From the cell containing the given text, extract its center point as [x, y] coordinate. 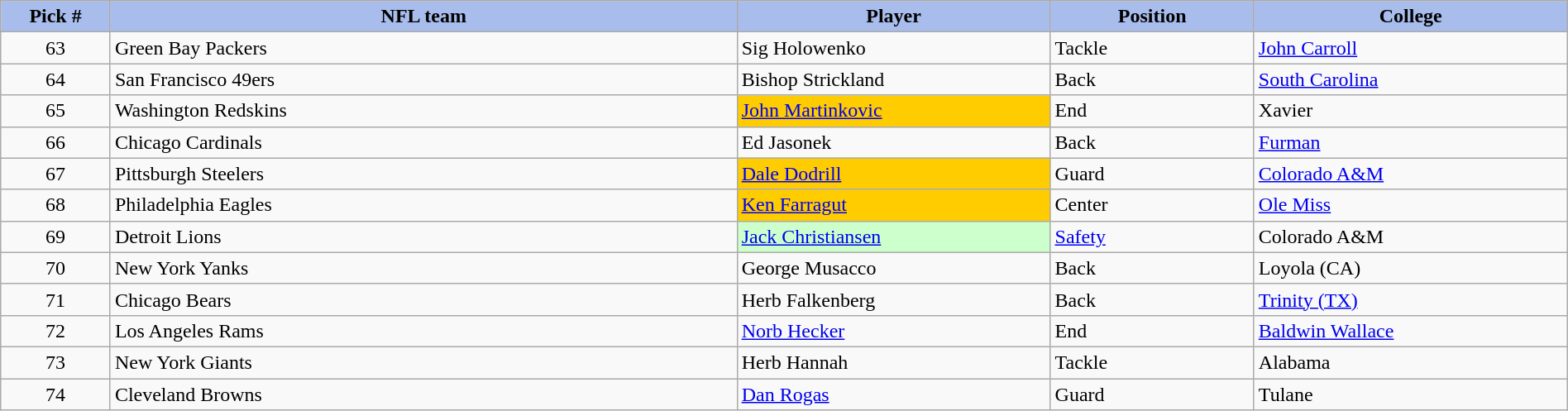
San Francisco 49ers [423, 79]
Pittsburgh Steelers [423, 174]
Green Bay Packers [423, 48]
Chicago Bears [423, 299]
70 [56, 268]
Ed Jasonek [893, 142]
John Carroll [1411, 48]
71 [56, 299]
New York Yanks [423, 268]
College [1411, 17]
New York Giants [423, 362]
Norb Hecker [893, 331]
Ole Miss [1411, 205]
66 [56, 142]
Xavier [1411, 111]
John Martinkovic [893, 111]
73 [56, 362]
Player [893, 17]
Dale Dodrill [893, 174]
72 [56, 331]
South Carolina [1411, 79]
Tulane [1411, 394]
Trinity (TX) [1411, 299]
Dan Rogas [893, 394]
63 [56, 48]
67 [56, 174]
Detroit Lions [423, 237]
Herb Hannah [893, 362]
Ken Farragut [893, 205]
Sig Holowenko [893, 48]
Cleveland Browns [423, 394]
Chicago Cardinals [423, 142]
Safety [1152, 237]
Position [1152, 17]
Washington Redskins [423, 111]
Los Angeles Rams [423, 331]
68 [56, 205]
Philadelphia Eagles [423, 205]
Bishop Strickland [893, 79]
George Musacco [893, 268]
Loyola (CA) [1411, 268]
Herb Falkenberg [893, 299]
69 [56, 237]
Center [1152, 205]
Jack Christiansen [893, 237]
64 [56, 79]
NFL team [423, 17]
Alabama [1411, 362]
Furman [1411, 142]
Baldwin Wallace [1411, 331]
65 [56, 111]
74 [56, 394]
Pick # [56, 17]
